Capture the cell that displays the provided text and extract its (x, y) central coordinate. 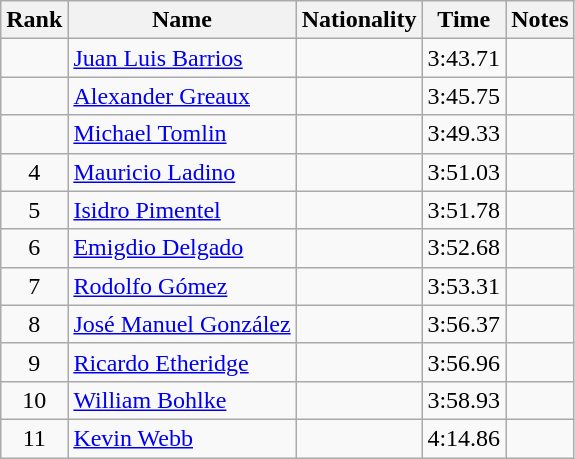
3:52.68 (464, 248)
11 (34, 438)
8 (34, 324)
Notes (540, 20)
Kevin Webb (182, 438)
3:58.93 (464, 400)
Juan Luis Barrios (182, 58)
Mauricio Ladino (182, 172)
6 (34, 248)
Alexander Greaux (182, 96)
3:56.96 (464, 362)
3:49.33 (464, 134)
Ricardo Etheridge (182, 362)
9 (34, 362)
10 (34, 400)
Rodolfo Gómez (182, 286)
Name (182, 20)
Time (464, 20)
5 (34, 210)
7 (34, 286)
3:53.31 (464, 286)
3:51.78 (464, 210)
4 (34, 172)
William Bohlke (182, 400)
Nationality (359, 20)
Michael Tomlin (182, 134)
3:51.03 (464, 172)
Emigdio Delgado (182, 248)
Isidro Pimentel (182, 210)
3:43.71 (464, 58)
4:14.86 (464, 438)
3:45.75 (464, 96)
José Manuel González (182, 324)
Rank (34, 20)
3:56.37 (464, 324)
